Pinpoint the cell where the given text exists, returning its (x, y) midpoint coordinate. 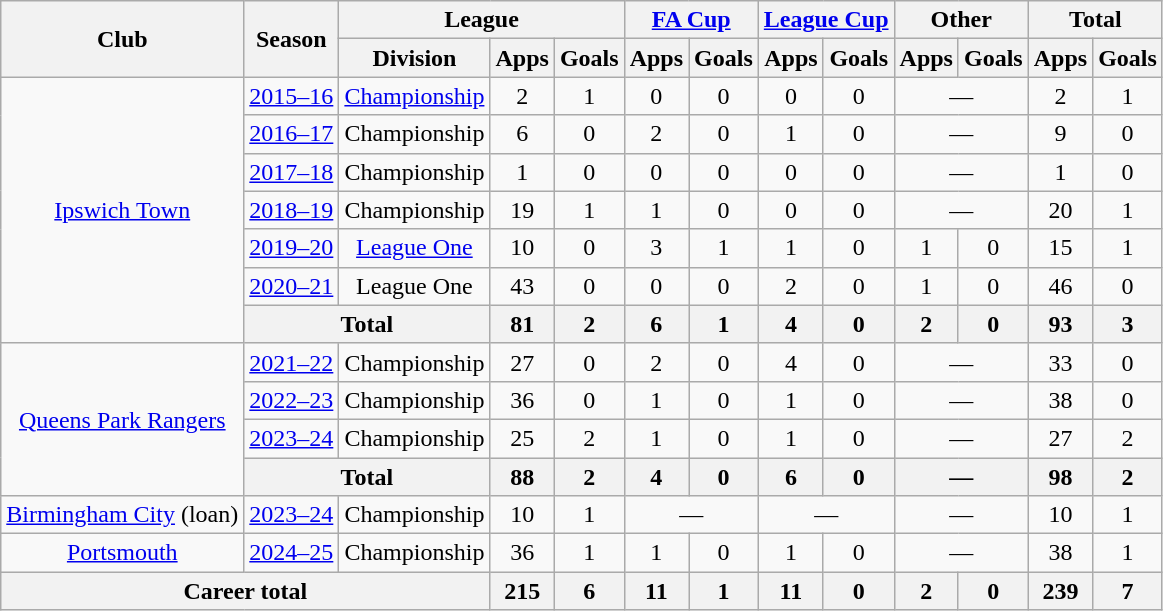
239 (1060, 591)
7 (1128, 591)
88 (522, 477)
46 (1060, 286)
2020–21 (292, 286)
25 (522, 438)
Season (292, 39)
Birmingham City (loan) (122, 515)
93 (1060, 324)
2018–19 (292, 210)
33 (1060, 362)
2017–18 (292, 172)
2015–16 (292, 96)
215 (522, 591)
15 (1060, 248)
FA Cup (691, 20)
81 (522, 324)
2024–25 (292, 553)
League Cup (826, 20)
20 (1060, 210)
Club (122, 39)
9 (1060, 134)
Portsmouth (122, 553)
Other (961, 20)
League (482, 20)
Career total (246, 591)
98 (1060, 477)
2022–23 (292, 400)
2019–20 (292, 248)
Ipswich Town (122, 210)
2021–22 (292, 362)
Queens Park Rangers (122, 419)
2016–17 (292, 134)
Division (414, 58)
19 (522, 210)
43 (522, 286)
